Pinpoint the cell where the given text exists, returning its (x, y) midpoint coordinate. 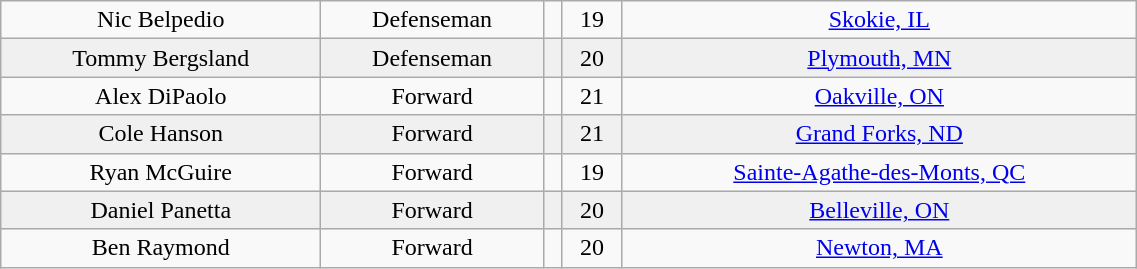
Oakville, ON (880, 96)
Ryan McGuire (161, 172)
Sainte-Agathe-des-Monts, QC (880, 172)
Cole Hanson (161, 134)
Daniel Panetta (161, 210)
Nic Belpedio (161, 20)
Alex DiPaolo (161, 96)
Plymouth, MN (880, 58)
Newton, MA (880, 248)
Tommy Bergsland (161, 58)
Ben Raymond (161, 248)
Belleville, ON (880, 210)
Skokie, IL (880, 20)
Grand Forks, ND (880, 134)
